Return the (X, Y) coordinate for the center point of the cell that contains the specified text.  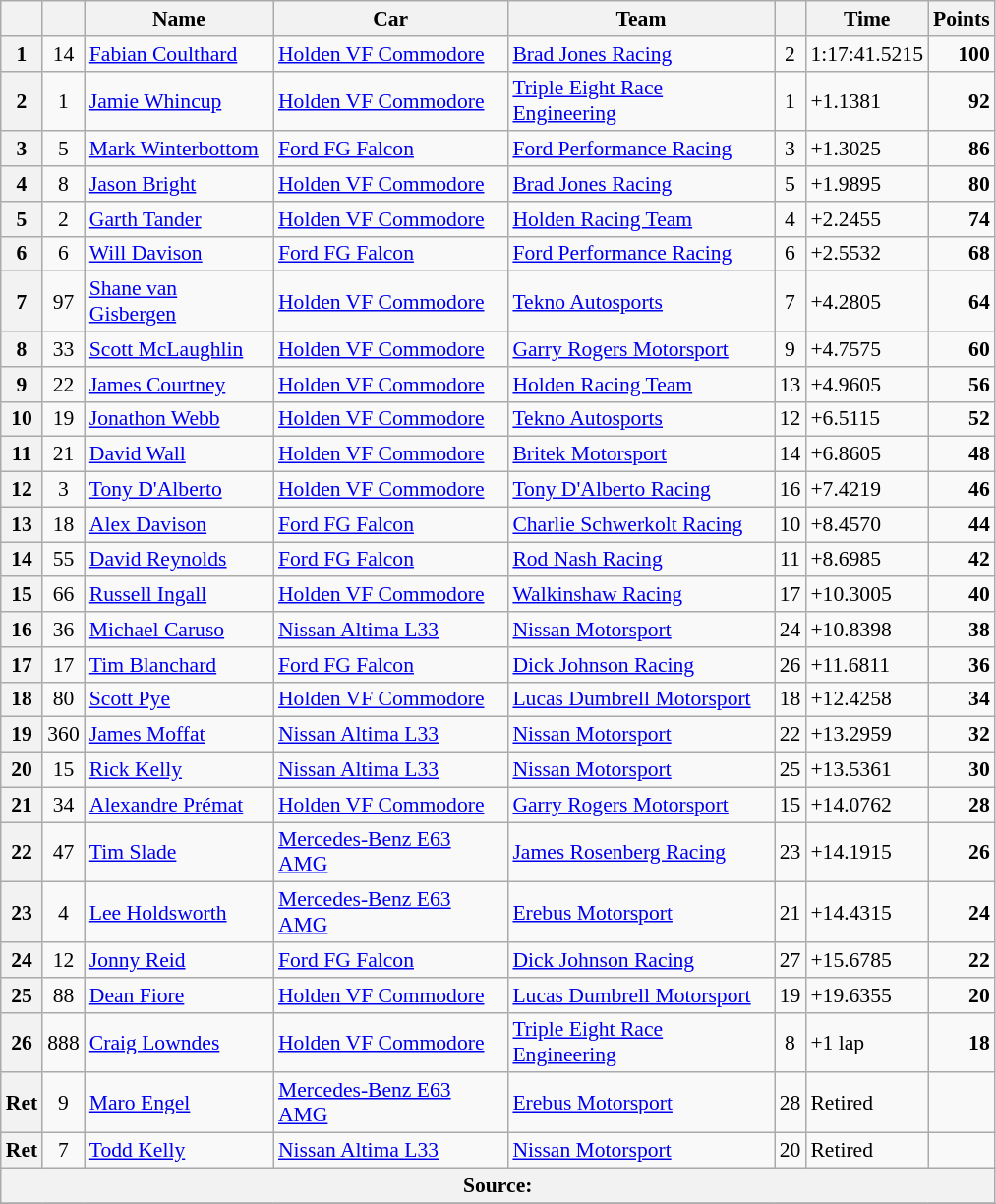
Dean Fiore (179, 995)
97 (63, 301)
+13.2959 (867, 735)
James Courtney (179, 385)
Car (390, 19)
James Rosenberg Racing (641, 852)
Time (867, 19)
+15.6785 (867, 960)
+8.4570 (867, 524)
100 (962, 54)
Shane van Gisbergen (179, 301)
Britek Motorsport (641, 454)
James Moffat (179, 735)
+6.5115 (867, 419)
92 (962, 100)
Lee Holdsworth (179, 913)
+2.2455 (867, 219)
47 (63, 852)
38 (962, 630)
88 (63, 995)
+1 lap (867, 1043)
Charlie Schwerkolt Racing (641, 524)
+4.2805 (867, 301)
Team (641, 19)
+10.8398 (867, 630)
Walkinshaw Racing (641, 595)
Michael Caruso (179, 630)
Todd Kelly (179, 1151)
Alexandre Prémat (179, 805)
+1.1381 (867, 100)
David Reynolds (179, 560)
+4.9605 (867, 385)
Russell Ingall (179, 595)
27 (791, 960)
Name (179, 19)
48 (962, 454)
Fabian Coulthard (179, 54)
+6.8605 (867, 454)
60 (962, 349)
30 (962, 770)
Mark Winterbottom (179, 150)
+19.6355 (867, 995)
+4.7575 (867, 349)
+2.5532 (867, 254)
Maro Engel (179, 1104)
+14.4315 (867, 913)
1:17:41.5215 (867, 54)
Tony D'Alberto Racing (641, 490)
+8.6985 (867, 560)
+12.4258 (867, 699)
44 (962, 524)
+14.0762 (867, 805)
Source: (498, 1185)
David Wall (179, 454)
+1.9895 (867, 184)
74 (962, 219)
Jason Bright (179, 184)
Rod Nash Racing (641, 560)
Scott McLaughlin (179, 349)
+10.3005 (867, 595)
Jamie Whincup (179, 100)
Jonathon Webb (179, 419)
Rick Kelly (179, 770)
33 (63, 349)
Tony D'Alberto (179, 490)
888 (63, 1043)
Garth Tander (179, 219)
+1.3025 (867, 150)
360 (63, 735)
+11.6811 (867, 665)
55 (63, 560)
+7.4219 (867, 490)
42 (962, 560)
Jonny Reid (179, 960)
Points (962, 19)
Tim Slade (179, 852)
46 (962, 490)
52 (962, 419)
Craig Lowndes (179, 1043)
Scott Pye (179, 699)
Will Davison (179, 254)
40 (962, 595)
Tim Blanchard (179, 665)
68 (962, 254)
66 (63, 595)
32 (962, 735)
86 (962, 150)
56 (962, 385)
+13.5361 (867, 770)
Alex Davison (179, 524)
+14.1915 (867, 852)
64 (962, 301)
